Return the (x, y) coordinate for the center point of the cell that contains the specified text.  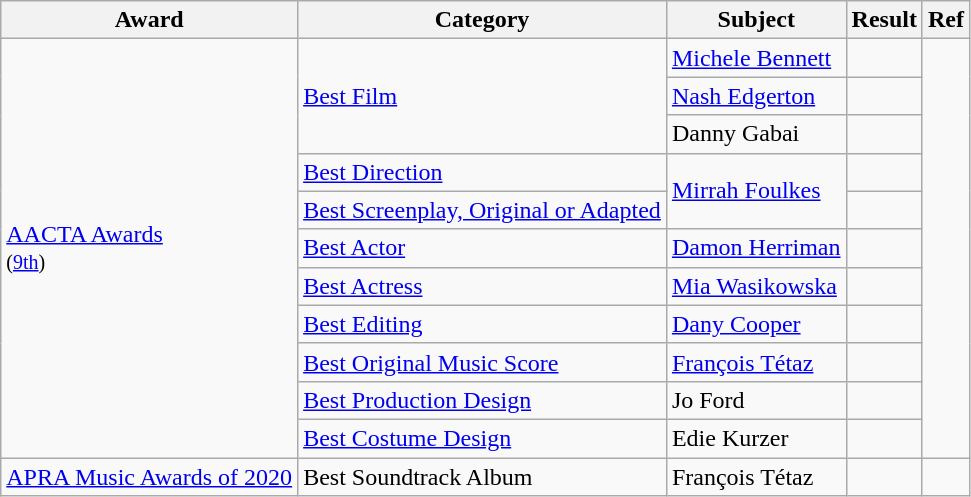
Mia Wasikowska (756, 286)
Best Film (482, 96)
Danny Gabai (756, 134)
Mirrah Foulkes (756, 191)
Best Production Design (482, 400)
Best Actress (482, 286)
Damon Herriman (756, 248)
Nash Edgerton (756, 96)
Dany Cooper (756, 324)
Best Editing (482, 324)
Result (884, 20)
Edie Kurzer (756, 438)
AACTA Awards(9th) (150, 248)
Ref (946, 20)
Best Screenplay, Original or Adapted (482, 210)
Best Direction (482, 172)
Category (482, 20)
Subject (756, 20)
Michele Bennett (756, 58)
Best Costume Design (482, 438)
APRA Music Awards of 2020 (150, 477)
Jo Ford (756, 400)
Award (150, 20)
Best Soundtrack Album (482, 477)
Best Actor (482, 248)
Best Original Music Score (482, 362)
